Capture the cell that displays the provided text and extract its [x, y] central coordinate. 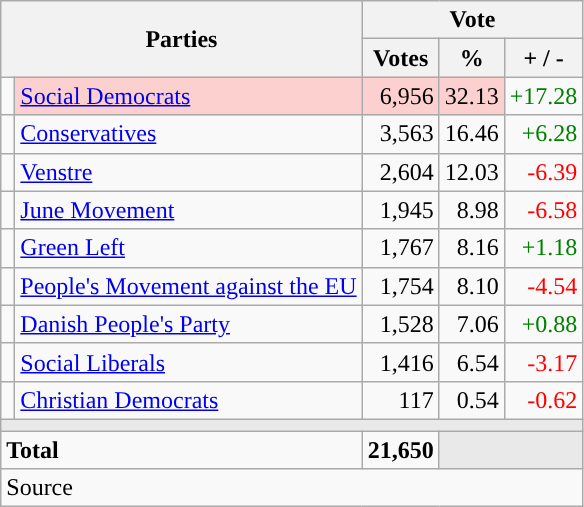
1,416 [400, 362]
+1.18 [544, 248]
Parties [182, 39]
People's Movement against the EU [188, 286]
6.54 [472, 362]
1,945 [400, 210]
Green Left [188, 248]
1,767 [400, 248]
8.98 [472, 210]
Christian Democrats [188, 400]
+6.28 [544, 134]
7.06 [472, 324]
% [472, 58]
Source [292, 488]
-6.58 [544, 210]
8.16 [472, 248]
16.46 [472, 134]
+ / - [544, 58]
-3.17 [544, 362]
Vote [472, 20]
2,604 [400, 172]
Social Liberals [188, 362]
-0.62 [544, 400]
1,754 [400, 286]
+17.28 [544, 96]
June Movement [188, 210]
-4.54 [544, 286]
32.13 [472, 96]
0.54 [472, 400]
-6.39 [544, 172]
Danish People's Party [188, 324]
8.10 [472, 286]
117 [400, 400]
Votes [400, 58]
3,563 [400, 134]
21,650 [400, 449]
+0.88 [544, 324]
12.03 [472, 172]
Conservatives [188, 134]
1,528 [400, 324]
Venstre [188, 172]
Total [182, 449]
6,956 [400, 96]
Social Democrats [188, 96]
